Capture the cell that displays the provided text and extract its (X, Y) central coordinate. 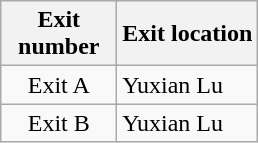
Exit B (59, 123)
Exit A (59, 85)
Exit number (59, 34)
Exit location (188, 34)
